Provide the [x, y] coordinate of the cell's center where the given text is located.  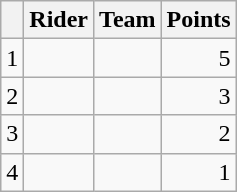
Rider [59, 20]
Points [198, 20]
4 [12, 172]
Team [128, 20]
5 [198, 58]
